Return the [X, Y] coordinate for the center point of the cell that contains the specified text.  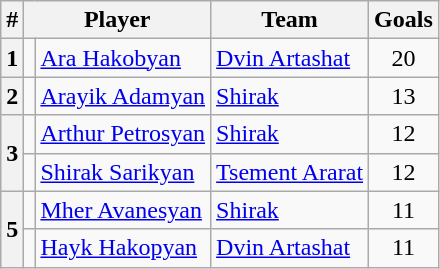
1 [12, 58]
Goals [404, 20]
Player [118, 20]
2 [12, 96]
5 [12, 229]
Mher Avanesyan [123, 210]
Shirak Sarikyan [123, 172]
Arayik Adamyan [123, 96]
# [12, 20]
Hayk Hakopyan [123, 248]
Team [290, 20]
Arthur Petrosyan [123, 134]
Ara Hakobyan [123, 58]
13 [404, 96]
Tsement Ararat [290, 172]
20 [404, 58]
3 [12, 153]
